From the cell containing the given text, extract its center point as (x, y) coordinate. 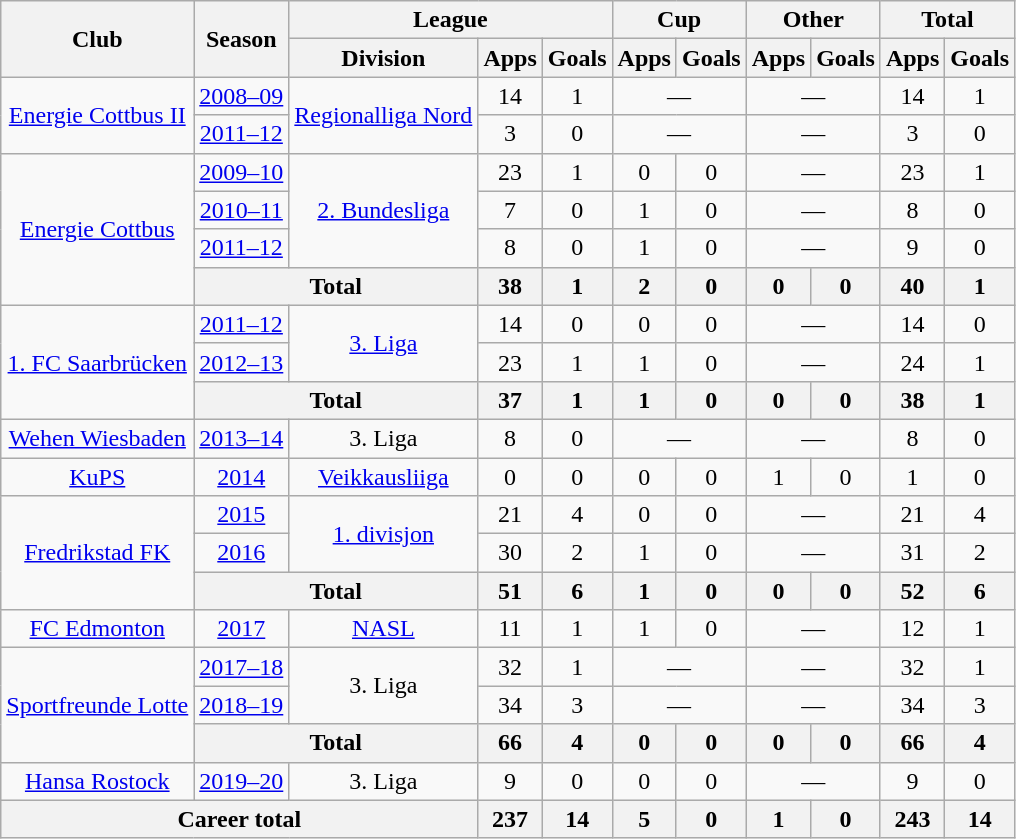
12 (912, 629)
37 (510, 400)
Cup (679, 20)
2013–14 (242, 438)
Hansa Rostock (98, 781)
11 (510, 629)
2017 (242, 629)
Division (384, 58)
Regionalliga Nord (384, 115)
2. Bundesliga (384, 210)
KuPS (98, 477)
Sportfreunde Lotte (98, 705)
2010–11 (242, 210)
24 (912, 362)
2018–19 (242, 705)
2014 (242, 477)
Energie Cottbus II (98, 115)
7 (510, 210)
30 (510, 553)
52 (912, 591)
1. FC Saarbrücken (98, 362)
2016 (242, 553)
51 (510, 591)
2017–18 (242, 667)
NASL (384, 629)
2008–09 (242, 96)
Club (98, 39)
Energie Cottbus (98, 229)
5 (644, 819)
Fredrikstad FK (98, 553)
Wehen Wiesbaden (98, 438)
31 (912, 553)
40 (912, 286)
FC Edmonton (98, 629)
Season (242, 39)
1. divisjon (384, 534)
2019–20 (242, 781)
Veikkausliiga (384, 477)
League (450, 20)
Career total (240, 819)
2015 (242, 515)
2009–10 (242, 172)
2012–13 (242, 362)
237 (510, 819)
Other (813, 20)
243 (912, 819)
